Pinpoint the cell where the given text exists, returning its [X, Y] midpoint coordinate. 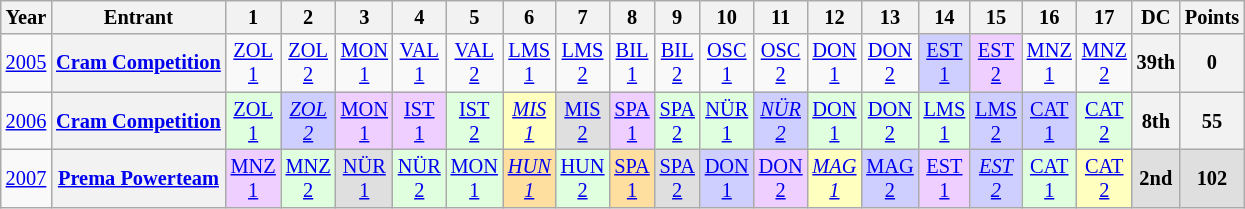
17 [1104, 17]
9 [678, 17]
Prema Powerteam [138, 178]
2 [308, 17]
BIL2 [678, 63]
HUN2 [583, 178]
Entrant [138, 17]
DC [1156, 17]
2nd [1156, 178]
10 [727, 17]
Year [26, 17]
11 [781, 17]
8th [1156, 121]
VAL2 [474, 63]
MAG1 [834, 178]
OSC2 [781, 63]
MAG2 [890, 178]
13 [890, 17]
8 [632, 17]
4 [420, 17]
0 [1212, 63]
16 [1050, 17]
BIL1 [632, 63]
15 [996, 17]
Points [1212, 17]
HUN1 [530, 178]
39th [1156, 63]
6 [530, 17]
102 [1212, 178]
3 [364, 17]
2007 [26, 178]
2006 [26, 121]
5 [474, 17]
IST2 [474, 121]
VAL1 [420, 63]
55 [1212, 121]
1 [254, 17]
IST1 [420, 121]
7 [583, 17]
MIS1 [530, 121]
OSC1 [727, 63]
2005 [26, 63]
12 [834, 17]
14 [945, 17]
MIS2 [583, 121]
